Find where the given text appears and provide that cell's center as (x, y) coordinate. 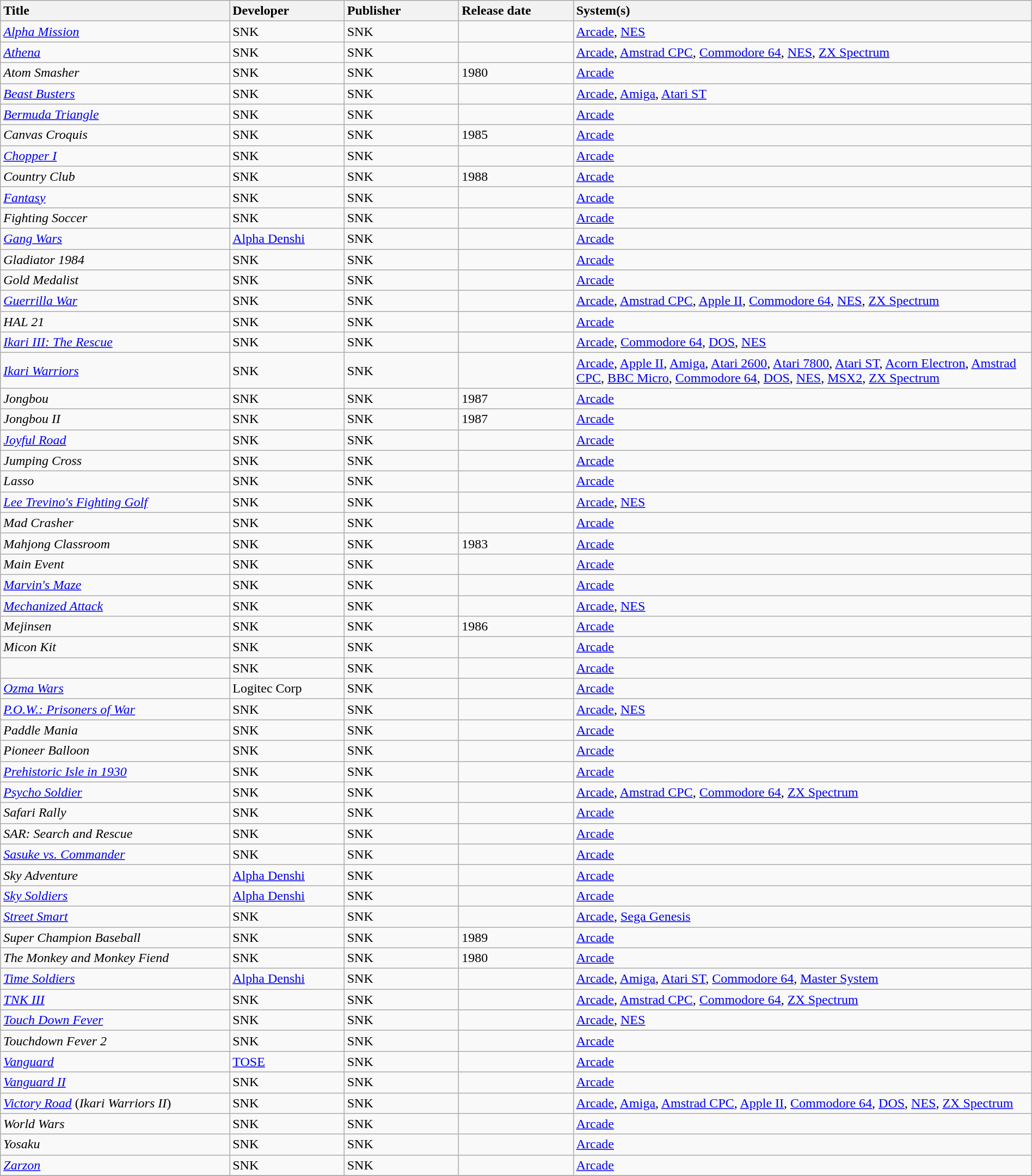
TOSE (287, 1062)
Arcade, Amstrad CPC, Apple II, Commodore 64, NES, ZX Spectrum (802, 301)
Joyful Road (115, 440)
Time Soldiers (115, 979)
Title (115, 11)
Micon Kit (115, 647)
Bermuda Triangle (115, 114)
Arcade, Commodore 64, DOS, NES (802, 342)
TNK III (115, 1000)
Fantasy (115, 197)
Arcade, Apple II, Amiga, Atari 2600, Atari 7800, Atari ST, Acorn Electron, Amstrad CPC, BBC Micro, Commodore 64, DOS, NES, MSX2, ZX Spectrum (802, 370)
Jongbou (115, 399)
Paddle Mania (115, 730)
Safari Rally (115, 813)
Marvin's Maze (115, 585)
Vanguard II (115, 1082)
Publisher (401, 11)
Fighting Soccer (115, 218)
Super Champion Baseball (115, 937)
Psycho Soldier (115, 792)
Athena (115, 52)
HAL 21 (115, 322)
Country Club (115, 176)
Sasuke vs. Commander (115, 854)
1989 (516, 937)
1983 (516, 543)
Chopper I (115, 156)
1988 (516, 176)
Zarzon (115, 1165)
Ozma Wars (115, 689)
Arcade, Sega Genesis (802, 916)
Gold Medalist (115, 280)
Arcade, Amiga, Amstrad CPC, Apple II, Commodore 64, DOS, NES, ZX Spectrum (802, 1103)
Street Smart (115, 916)
Gladiator 1984 (115, 260)
1985 (516, 135)
Lee Trevino's Fighting Golf (115, 502)
Arcade, Amiga, Atari ST (802, 94)
Arcade, Amiga, Atari ST, Commodore 64, Master System (802, 979)
Guerrilla War (115, 301)
Main Event (115, 564)
Ikari III: The Rescue (115, 342)
Arcade, Amstrad CPC, Commodore 64, NES, ZX Spectrum (802, 52)
Beast Busters (115, 94)
Prehistoric Isle in 1930 (115, 771)
Touch Down Fever (115, 1020)
Developer (287, 11)
The Monkey and Monkey Fiend (115, 958)
Canvas Croquis (115, 135)
SAR: Search and Rescue (115, 834)
Gang Wars (115, 238)
Logitec Corp (287, 689)
Sky Adventure (115, 875)
World Wars (115, 1124)
Release date (516, 11)
Alpha Mission (115, 32)
Atom Smasher (115, 73)
1986 (516, 627)
Lasso (115, 481)
System(s) (802, 11)
Vanguard (115, 1062)
Jongbou II (115, 419)
Mad Crasher (115, 523)
Mahjong Classroom (115, 543)
Jumping Cross (115, 461)
Sky Soldiers (115, 896)
Yosaku (115, 1144)
P.O.W.: Prisoners of War (115, 709)
Touchdown Fever 2 (115, 1041)
Mejinsen (115, 627)
Pioneer Balloon (115, 751)
Victory Road (Ikari Warriors II) (115, 1103)
Ikari Warriors (115, 370)
Mechanized Attack (115, 606)
